Provide the (x, y) coordinate of the cell's center where the given text is located.  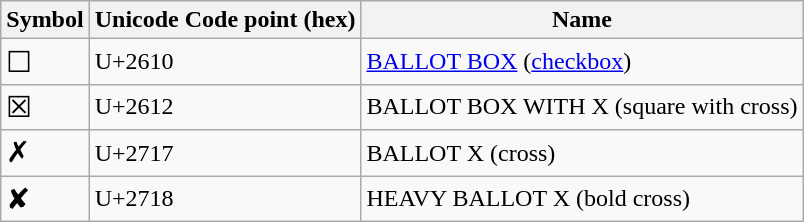
U+2610 (225, 62)
BALLOT X (cross) (582, 153)
Name (582, 20)
BALLOT BOX (checkbox) (582, 62)
✘ (45, 199)
☒ (45, 107)
U+2718 (225, 199)
U+2717 (225, 153)
Symbol (45, 20)
☐ (45, 62)
Unicode Code point (hex) (225, 20)
✗ (45, 153)
BALLOT BOX WITH X (square with cross) (582, 107)
U+2612 (225, 107)
HEAVY BALLOT X (bold cross) (582, 199)
